Return the [x, y] coordinate for the center point of the cell that contains the specified text.  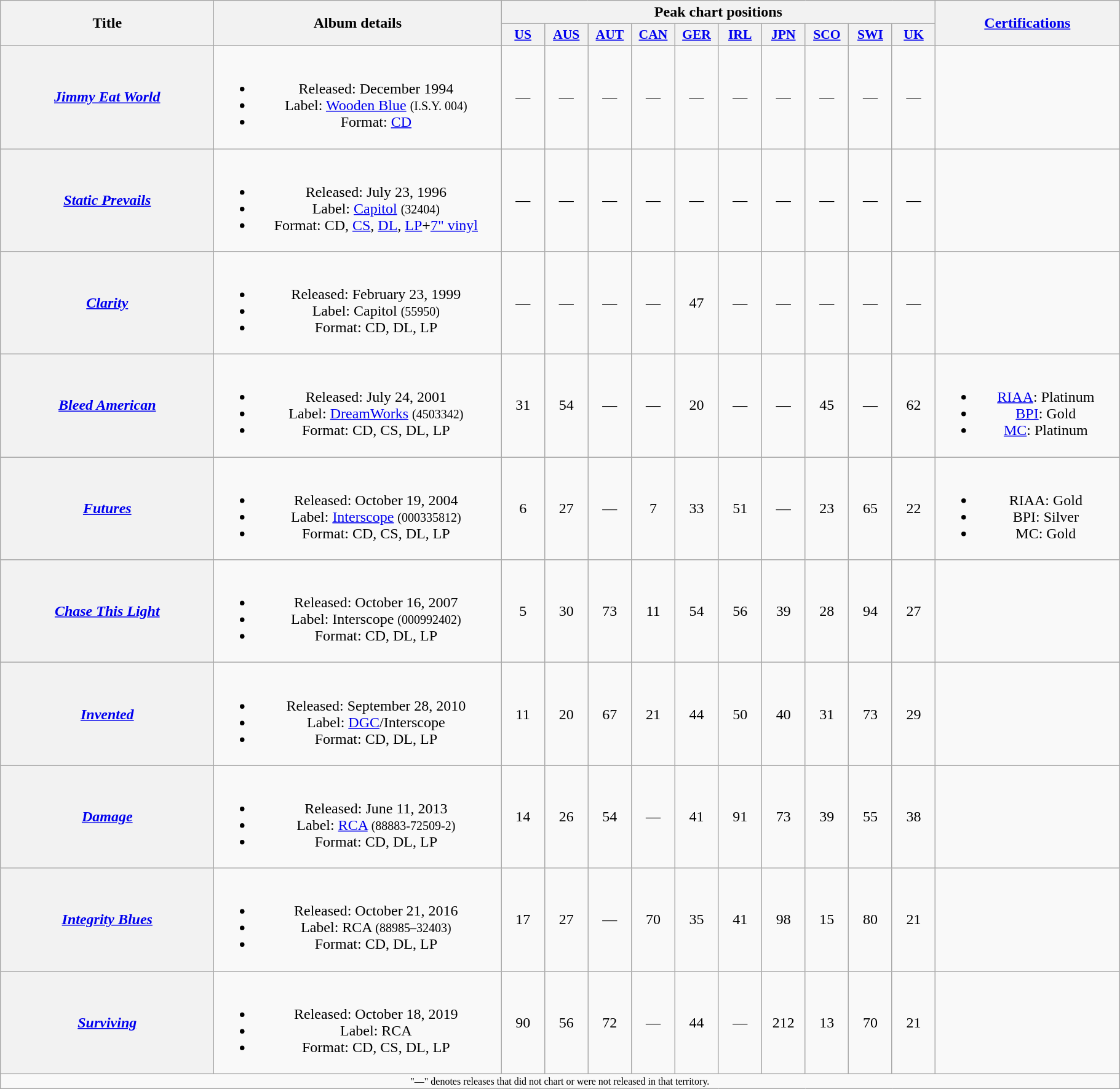
55 [871, 817]
94 [871, 612]
40 [784, 714]
IRL [741, 35]
AUS [566, 35]
Released: December 1994Label: Wooden Blue (I.S.Y. 004)Format: CD [358, 97]
SCO [827, 35]
Invented [107, 714]
90 [523, 1023]
Released: February 23, 1999Label: Capitol (55950)Format: CD, DL, LP [358, 303]
Static Prevails [107, 201]
RIAA: GoldBPI: SilverMC: Gold [1027, 508]
33 [696, 508]
7 [653, 508]
Released: October 18, 2019Label: RCAFormat: CD, CS, DL, LP [358, 1023]
Chase This Light [107, 612]
45 [827, 406]
Album details [358, 23]
80 [871, 919]
Title [107, 23]
Peak chart positions [718, 12]
Released: September 28, 2010Label: DGC/InterscopeFormat: CD, DL, LP [358, 714]
62 [914, 406]
US [523, 35]
13 [827, 1023]
30 [566, 612]
50 [741, 714]
RIAA: PlatinumBPI: GoldMC: Platinum [1027, 406]
38 [914, 817]
Released: October 21, 2016Label: RCA (88985–32403)Format: CD, DL, LP [358, 919]
98 [784, 919]
Surviving [107, 1023]
UK [914, 35]
23 [827, 508]
Clarity [107, 303]
5 [523, 612]
212 [784, 1023]
91 [741, 817]
Released: October 19, 2004Label: Interscope (000335812)Format: CD, CS, DL, LP [358, 508]
67 [610, 714]
Integrity Blues [107, 919]
51 [741, 508]
6 [523, 508]
29 [914, 714]
22 [914, 508]
17 [523, 919]
Certifications [1027, 23]
"—" denotes releases that did not chart or were not released in that territory. [560, 1081]
28 [827, 612]
47 [696, 303]
Released: July 23, 1996Label: Capitol (32404)Format: CD, CS, DL, LP+7" vinyl [358, 201]
14 [523, 817]
65 [871, 508]
Released: October 16, 2007Label: Interscope (000992402)Format: CD, DL, LP [358, 612]
CAN [653, 35]
GER [696, 35]
Bleed American [107, 406]
Futures [107, 508]
15 [827, 919]
Released: June 11, 2013Label: RCA (88883-72509-2)Format: CD, DL, LP [358, 817]
JPN [784, 35]
35 [696, 919]
Jimmy Eat World [107, 97]
72 [610, 1023]
Released: July 24, 2001Label: DreamWorks (4503342)Format: CD, CS, DL, LP [358, 406]
Damage [107, 817]
AUT [610, 35]
26 [566, 817]
SWI [871, 35]
